Provide the (x, y) coordinate of the cell's center where the given text is located.  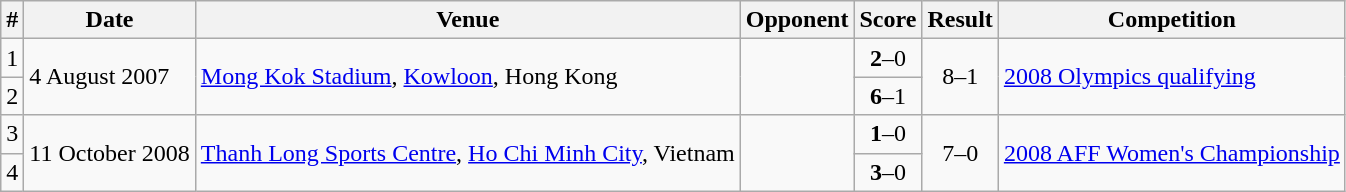
1 (12, 58)
Mong Kok Stadium, Kowloon, Hong Kong (468, 77)
11 October 2008 (110, 153)
2–0 (888, 58)
Venue (468, 20)
2 (12, 96)
3–0 (888, 172)
1–0 (888, 134)
6–1 (888, 96)
Competition (1172, 20)
Score (888, 20)
Date (110, 20)
2008 Olympics qualifying (1172, 77)
7–0 (960, 153)
4 August 2007 (110, 77)
Result (960, 20)
4 (12, 172)
# (12, 20)
Opponent (797, 20)
8–1 (960, 77)
2008 AFF Women's Championship (1172, 153)
Thanh Long Sports Centre, Ho Chi Minh City, Vietnam (468, 153)
3 (12, 134)
